Search for the cell housing the specified text and yield its (X, Y) center coordinate. 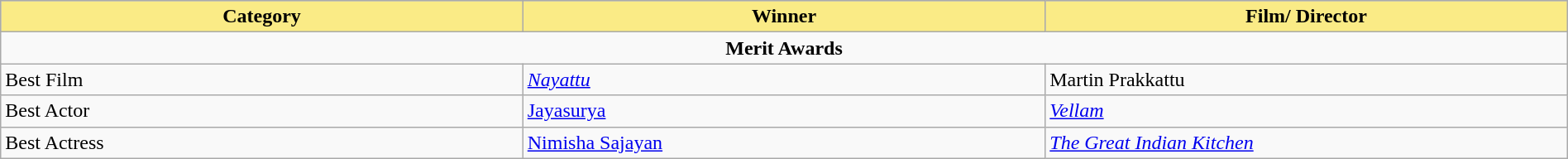
Category (262, 17)
Best Film (262, 79)
Martin Prakkattu (1307, 79)
Best Actor (262, 111)
Jayasurya (784, 111)
Best Actress (262, 142)
Nimisha Sajayan (784, 142)
The Great Indian Kitchen (1307, 142)
Nayattu (784, 79)
Film/ Director (1307, 17)
Winner (784, 17)
Vellam (1307, 111)
Merit Awards (784, 48)
